Identify which cell holds the provided text, then report its [X, Y] central coordinate. 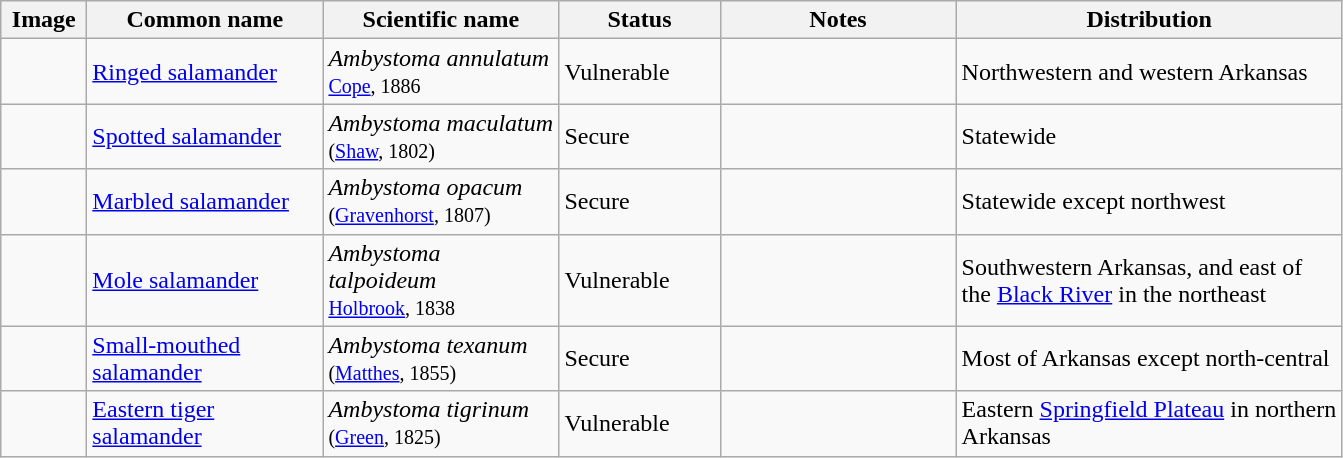
Marbled salamander [205, 202]
Northwestern and western Arkansas [1149, 72]
Ambystoma talpoideumHolbrook, 1838 [441, 280]
Ambystoma annulatumCope, 1886 [441, 72]
Ambystoma opacum(Gravenhorst, 1807) [441, 202]
Statewide except northwest [1149, 202]
Distribution [1149, 20]
Ambystoma tigrinum(Green, 1825) [441, 424]
Statewide [1149, 136]
Scientific name [441, 20]
Eastern tiger salamander [205, 424]
Spotted salamander [205, 136]
Ambystoma maculatum(Shaw, 1802) [441, 136]
Most of Arkansas except north-central [1149, 358]
Ringed salamander [205, 72]
Eastern Springfield Plateau in northern Arkansas [1149, 424]
Notes [838, 20]
Common name [205, 20]
Mole salamander [205, 280]
Ambystoma texanum(Matthes, 1855) [441, 358]
Southwestern Arkansas, and east of the Black River in the northeast [1149, 280]
Small-mouthed salamander [205, 358]
Image [44, 20]
Status [640, 20]
